From the cell containing the given text, extract its center point as (x, y) coordinate. 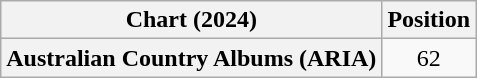
62 (429, 58)
Australian Country Albums (ARIA) (192, 58)
Chart (2024) (192, 20)
Position (429, 20)
